Search for the cell housing the specified text and yield its (x, y) center coordinate. 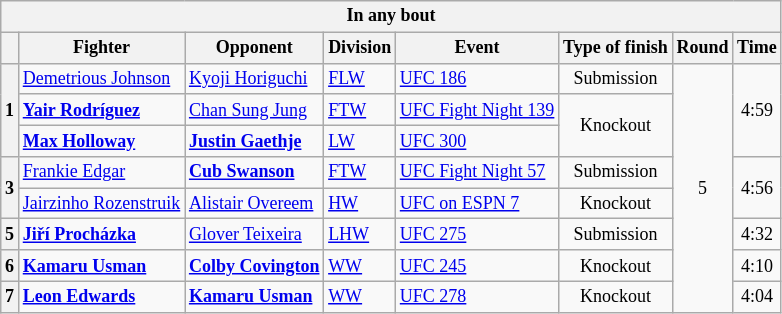
UFC on ESPN 7 (476, 204)
4:32 (757, 234)
4:56 (757, 188)
Glover Teixeira (254, 234)
UFC Fight Night 57 (476, 172)
Time (757, 48)
Opponent (254, 48)
Division (360, 48)
Yair Rodríguez (101, 110)
Max Holloway (101, 140)
Leon Edwards (101, 296)
6 (10, 266)
Event (476, 48)
Alistair Overeem (254, 204)
4:59 (757, 110)
LHW (360, 234)
HW (360, 204)
Cub Swanson (254, 172)
Kyoji Horiguchi (254, 78)
Demetrious Johnson (101, 78)
UFC 275 (476, 234)
3 (10, 188)
LW (360, 140)
4:10 (757, 266)
Type of finish (616, 48)
Justin Gaethje (254, 140)
Round (702, 48)
UFC 186 (476, 78)
UFC 278 (476, 296)
Jairzinho Rozenstruik (101, 204)
Jiří Procházka (101, 234)
UFC Fight Night 139 (476, 110)
Chan Sung Jung (254, 110)
UFC 245 (476, 266)
7 (10, 296)
UFC 300 (476, 140)
4:04 (757, 296)
Fighter (101, 48)
FLW (360, 78)
Frankie Edgar (101, 172)
In any bout (391, 16)
Colby Covington (254, 266)
1 (10, 110)
